Provide the [x, y] coordinate of the cell's center where the given text is located.  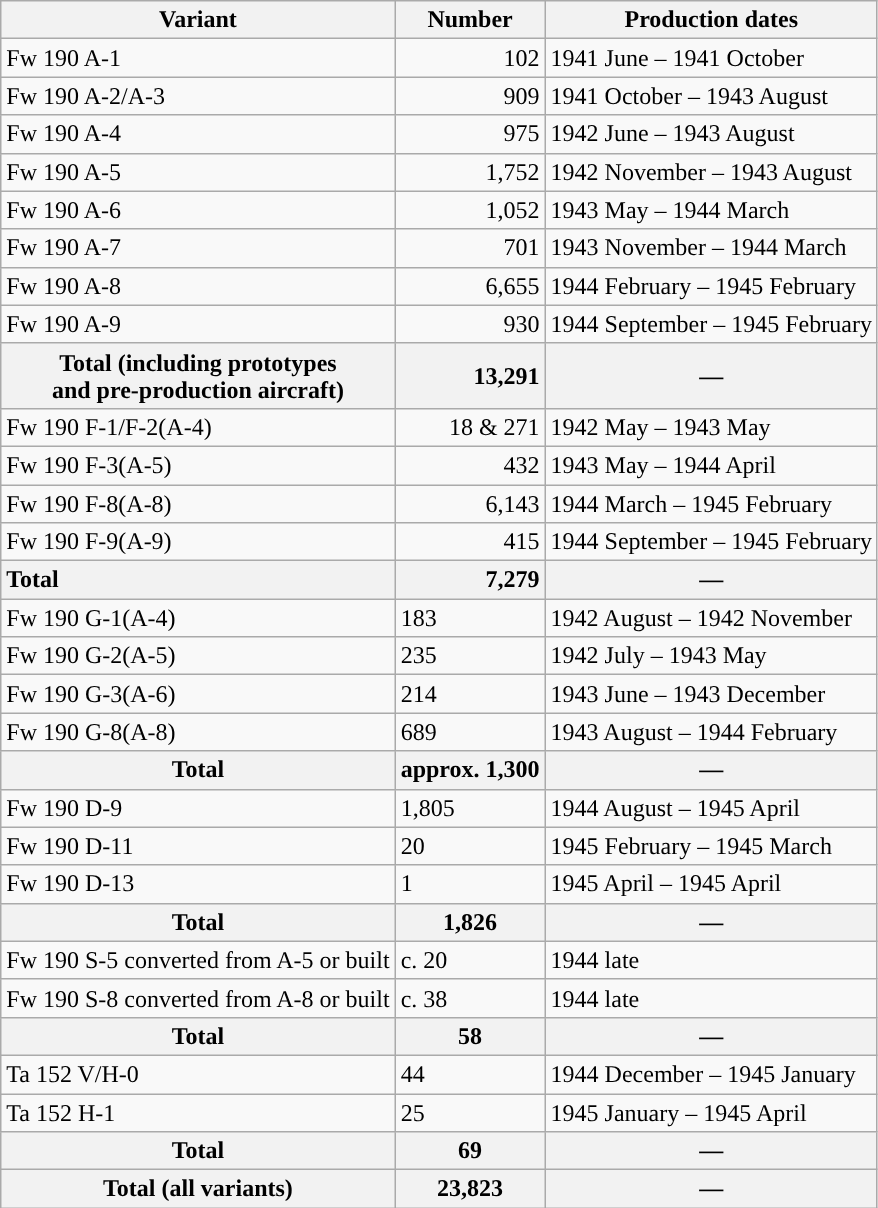
25 [470, 1113]
183 [470, 618]
1,752 [470, 172]
235 [470, 656]
1943 May – 1944 March [711, 210]
701 [470, 248]
1945 April – 1945 April [711, 884]
Fw 190 A-8 [198, 286]
Fw 190 D-13 [198, 884]
975 [470, 134]
Fw 190 S-5 converted from A-5 or built [198, 960]
102 [470, 58]
1942 May – 1943 May [711, 427]
Ta 152 V/H-0 [198, 1074]
6,143 [470, 503]
Fw 190 A-2/A-3 [198, 96]
Fw 190 D-11 [198, 846]
1943 August – 1944 February [711, 732]
c. 20 [470, 960]
1944 December – 1945 January [711, 1074]
1943 May – 1944 April [711, 465]
214 [470, 694]
Ta 152 H-1 [198, 1113]
Fw 190 A-9 [198, 324]
1,805 [470, 808]
Fw 190 F-1/F-2(A-4) [198, 427]
909 [470, 96]
1942 June – 1943 August [711, 134]
1942 July – 1943 May [711, 656]
Fw 190 A-5 [198, 172]
Fw 190 A-7 [198, 248]
Fw 190 F-3(A-5) [198, 465]
Fw 190 A-6 [198, 210]
7,279 [470, 580]
930 [470, 324]
approx. 1,300 [470, 770]
1941 October – 1943 August [711, 96]
c. 38 [470, 998]
Fw 190 F-8(A-8) [198, 503]
Production dates [711, 20]
Fw 190 G-8(A-8) [198, 732]
689 [470, 732]
1944 March – 1945 February [711, 503]
Fw 190 D-9 [198, 808]
Fw 190 A-1 [198, 58]
Number [470, 20]
6,655 [470, 286]
58 [470, 1036]
44 [470, 1074]
1943 November – 1944 March [711, 248]
18 & 271 [470, 427]
Fw 190 A-4 [198, 134]
415 [470, 542]
1944 August – 1945 April [711, 808]
Total (all variants) [198, 1189]
1945 January – 1945 April [711, 1113]
1942 November – 1943 August [711, 172]
1,052 [470, 210]
69 [470, 1151]
1942 August – 1942 November [711, 618]
432 [470, 465]
Total (including prototypes and pre-production aircraft) [198, 376]
Fw 190 F-9(A-9) [198, 542]
1943 June – 1943 December [711, 694]
Fw 190 G-2(A-5) [198, 656]
1944 February – 1945 February [711, 286]
1941 June – 1941 October [711, 58]
13,291 [470, 376]
1,826 [470, 922]
20 [470, 846]
Fw 190 S-8 converted from A-8 or built [198, 998]
1 [470, 884]
Fw 190 G-3(A-6) [198, 694]
23,823 [470, 1189]
Variant [198, 20]
Fw 190 G-1(A-4) [198, 618]
1945 February – 1945 March [711, 846]
